Locate the cell with the specified text and output its (x, y) center coordinate. 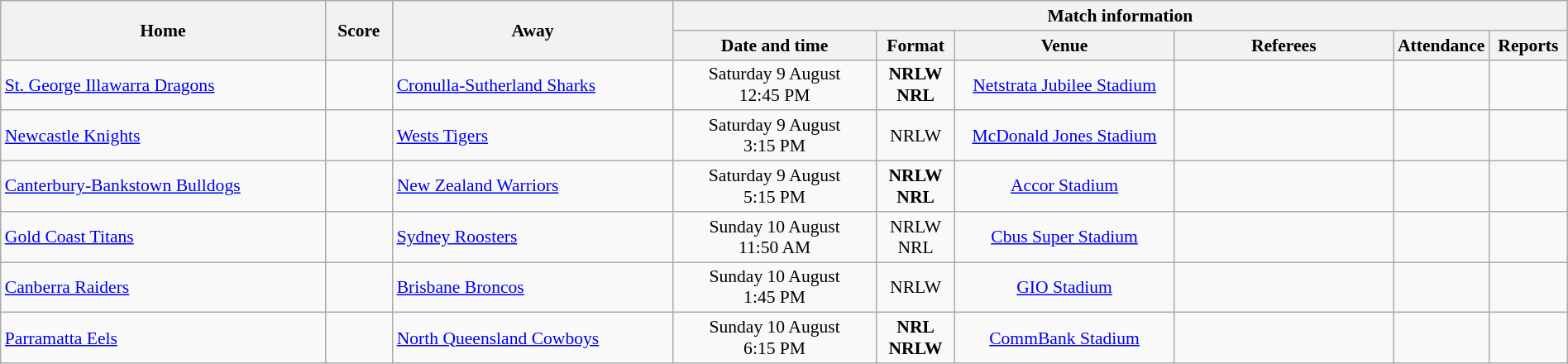
Away (533, 30)
New Zealand Warriors (533, 187)
Attendance (1441, 45)
McDonald Jones Stadium (1064, 136)
CommBank Stadium (1064, 338)
Netstrata Jubilee Stadium (1064, 84)
St. George Illawarra Dragons (163, 84)
Brisbane Broncos (533, 288)
Wests Tigers (533, 136)
Gold Coast Titans (163, 237)
Sydney Roosters (533, 237)
Newcastle Knights (163, 136)
Canberra Raiders (163, 288)
Cbus Super Stadium (1064, 237)
Sunday 10 August1:45 PM (774, 288)
Parramatta Eels (163, 338)
Venue (1064, 45)
Match information (1120, 16)
Score (359, 30)
North Queensland Cowboys (533, 338)
NRLNRLW (916, 338)
Sunday 10 August6:15 PM (774, 338)
Home (163, 30)
Saturday 9 August12:45 PM (774, 84)
Referees (1284, 45)
Date and time (774, 45)
Format (916, 45)
Accor Stadium (1064, 187)
Canterbury-Bankstown Bulldogs (163, 187)
GIO Stadium (1064, 288)
Sunday 10 August11:50 AM (774, 237)
Cronulla-Sutherland Sharks (533, 84)
Saturday 9 August3:15 PM (774, 136)
Saturday 9 August5:15 PM (774, 187)
Reports (1528, 45)
